Capture the cell that displays the provided text and extract its (x, y) central coordinate. 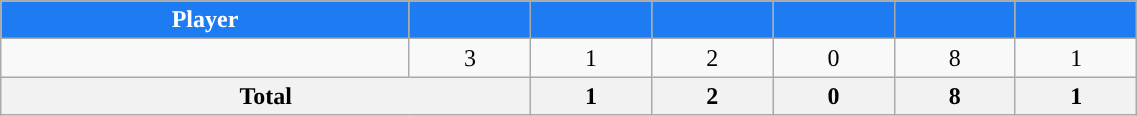
Player (206, 20)
3 (470, 58)
Total (266, 96)
